Provide the (X, Y) coordinate of the cell's center where the given text is located.  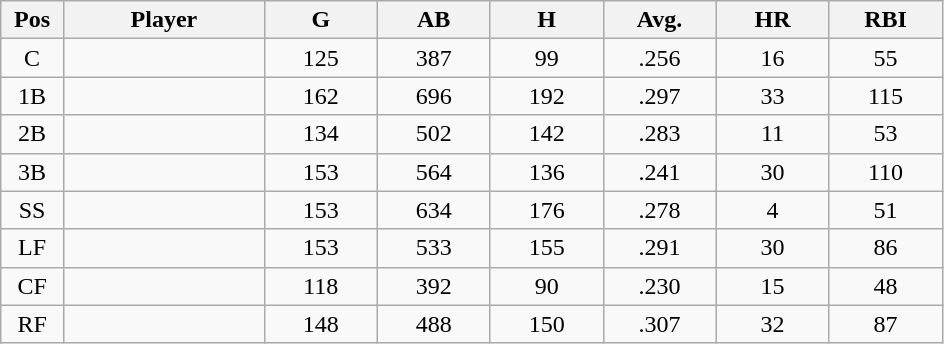
.291 (660, 248)
11 (772, 134)
55 (886, 58)
134 (320, 134)
LF (32, 248)
.307 (660, 324)
16 (772, 58)
H (546, 20)
162 (320, 96)
AB (434, 20)
C (32, 58)
387 (434, 58)
33 (772, 96)
.297 (660, 96)
2B (32, 134)
15 (772, 286)
48 (886, 286)
G (320, 20)
90 (546, 286)
125 (320, 58)
533 (434, 248)
.283 (660, 134)
564 (434, 172)
1B (32, 96)
150 (546, 324)
502 (434, 134)
HR (772, 20)
32 (772, 324)
86 (886, 248)
99 (546, 58)
118 (320, 286)
.256 (660, 58)
488 (434, 324)
192 (546, 96)
51 (886, 210)
Player (164, 20)
Pos (32, 20)
4 (772, 210)
Avg. (660, 20)
53 (886, 134)
148 (320, 324)
634 (434, 210)
RF (32, 324)
.241 (660, 172)
87 (886, 324)
RBI (886, 20)
110 (886, 172)
155 (546, 248)
.278 (660, 210)
136 (546, 172)
176 (546, 210)
3B (32, 172)
115 (886, 96)
CF (32, 286)
SS (32, 210)
696 (434, 96)
142 (546, 134)
392 (434, 286)
.230 (660, 286)
